Return (x, y) of the center of cell containing provided text 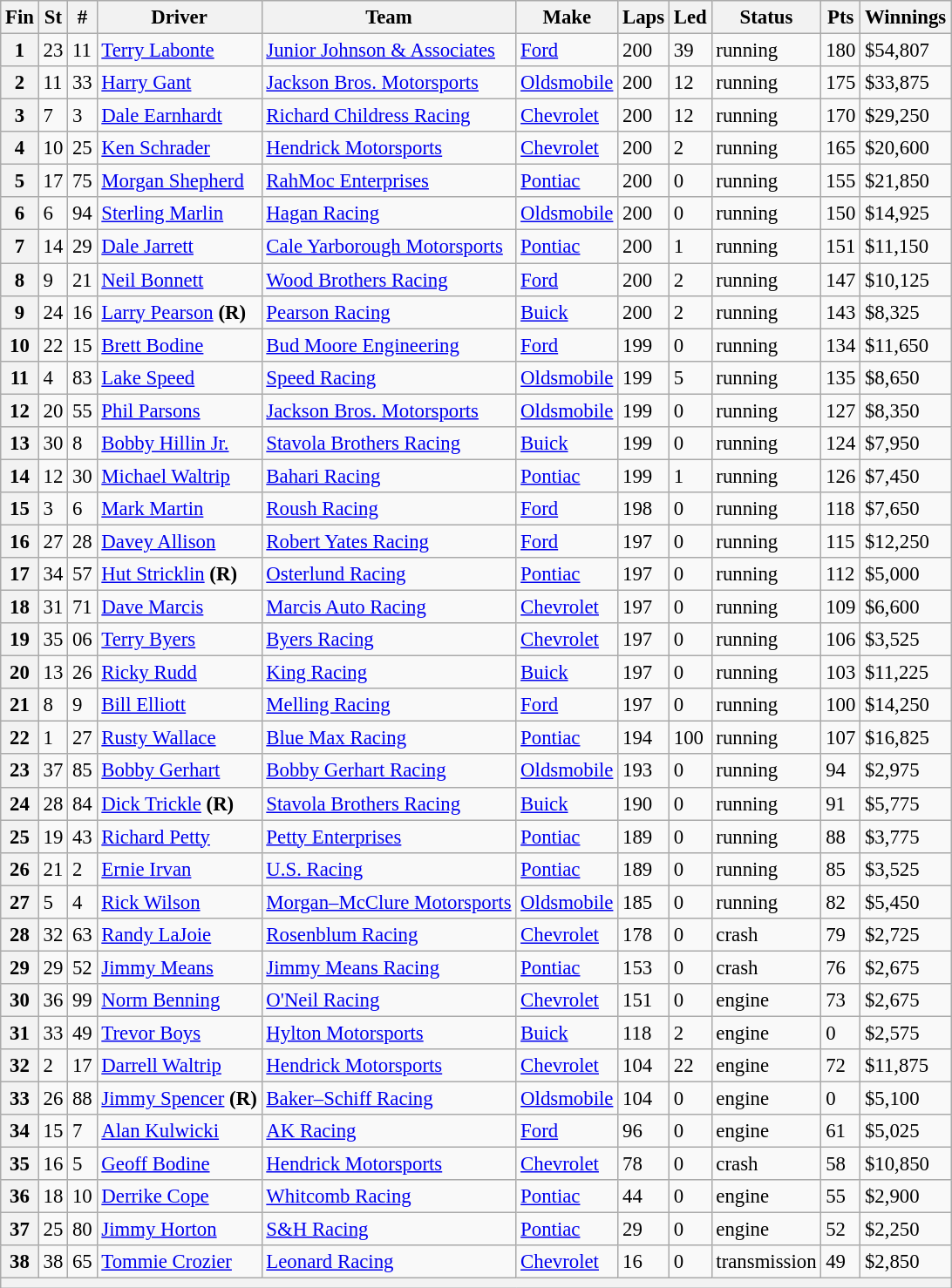
Ken Schrader (180, 148)
Bahari Racing (389, 476)
147 (840, 280)
Terry Labonte (180, 51)
150 (840, 214)
Randy LaJoie (180, 935)
44 (643, 1196)
Wood Brothers Racing (389, 280)
Rosenblum Racing (389, 935)
$33,875 (906, 83)
Phil Parsons (180, 410)
76 (840, 967)
Ricky Rudd (180, 673)
Harry Gant (180, 83)
Hylton Motorsports (389, 1033)
S&H Racing (389, 1230)
$10,125 (906, 280)
Rick Wilson (180, 902)
Morgan–McClure Motorsports (389, 902)
43 (82, 837)
$7,950 (906, 444)
112 (840, 574)
$8,650 (906, 377)
Bobby Hillin Jr. (180, 444)
99 (82, 1000)
124 (840, 444)
82 (840, 902)
Osterlund Racing (389, 574)
155 (840, 181)
Bobby Gerhart (180, 771)
Bud Moore Engineering (389, 345)
$14,250 (906, 705)
63 (82, 935)
Leonard Racing (389, 1263)
Brett Bodine (180, 345)
06 (82, 640)
Melling Racing (389, 705)
Whitcomb Racing (389, 1196)
165 (840, 148)
Geoff Bodine (180, 1164)
Byers Racing (389, 640)
Terry Byers (180, 640)
$8,325 (906, 312)
$2,575 (906, 1033)
Norm Benning (180, 1000)
$20,600 (906, 148)
Driver (180, 17)
AK Racing (389, 1131)
Speed Racing (389, 377)
Laps (643, 17)
153 (643, 967)
Jimmy Spencer (R) (180, 1099)
Dale Earnhardt (180, 116)
80 (82, 1230)
$2,725 (906, 935)
198 (643, 509)
$5,100 (906, 1099)
$8,350 (906, 410)
$16,825 (906, 738)
Darrell Waltrip (180, 1066)
61 (840, 1131)
185 (643, 902)
143 (840, 312)
83 (82, 377)
$7,650 (906, 509)
$14,925 (906, 214)
193 (643, 771)
Tommie Crozier (180, 1263)
Richard Petty (180, 837)
Larry Pearson (R) (180, 312)
Make (567, 17)
$2,900 (906, 1196)
$2,975 (906, 771)
75 (82, 181)
126 (840, 476)
$3,775 (906, 837)
Ernie Irvan (180, 869)
103 (840, 673)
$11,225 (906, 673)
65 (82, 1263)
73 (840, 1000)
Pearson Racing (389, 312)
Winnings (906, 17)
72 (840, 1066)
$11,650 (906, 345)
$7,450 (906, 476)
Status (766, 17)
Sterling Marlin (180, 214)
$5,450 (906, 902)
107 (840, 738)
Dick Trickle (R) (180, 803)
Cale Yarborough Motorsports (389, 247)
180 (840, 51)
$5,775 (906, 803)
170 (840, 116)
Robert Yates Racing (389, 541)
Junior Johnson & Associates (389, 51)
79 (840, 935)
58 (840, 1164)
194 (643, 738)
O'Neil Racing (389, 1000)
Dale Jarrett (180, 247)
Richard Childress Racing (389, 116)
Marcis Auto Racing (389, 607)
$6,600 (906, 607)
Morgan Shepherd (180, 181)
190 (643, 803)
Dave Marcis (180, 607)
175 (840, 83)
$11,150 (906, 247)
39 (690, 51)
127 (840, 410)
Fin (20, 17)
178 (643, 935)
Jimmy Means Racing (389, 967)
Alan Kulwicki (180, 1131)
71 (82, 607)
Led (690, 17)
Hut Stricklin (R) (180, 574)
$5,025 (906, 1131)
Neil Bonnett (180, 280)
U.S. Racing (389, 869)
91 (840, 803)
Trevor Boys (180, 1033)
78 (643, 1164)
109 (840, 607)
84 (82, 803)
St (52, 17)
Jimmy Horton (180, 1230)
135 (840, 377)
Lake Speed (180, 377)
Hagan Racing (389, 214)
Davey Allison (180, 541)
Blue Max Racing (389, 738)
Roush Racing (389, 509)
Pts (840, 17)
134 (840, 345)
$29,250 (906, 116)
Michael Waltrip (180, 476)
106 (840, 640)
Derrike Cope (180, 1196)
57 (82, 574)
Bobby Gerhart Racing (389, 771)
Mark Martin (180, 509)
transmission (766, 1263)
Petty Enterprises (389, 837)
$12,250 (906, 541)
$10,850 (906, 1164)
Jimmy Means (180, 967)
$5,000 (906, 574)
Team (389, 17)
Baker–Schiff Racing (389, 1099)
115 (840, 541)
Rusty Wallace (180, 738)
96 (643, 1131)
$2,250 (906, 1230)
RahMoc Enterprises (389, 181)
$11,875 (906, 1066)
# (82, 17)
$21,850 (906, 181)
$2,850 (906, 1263)
$54,807 (906, 51)
King Racing (389, 673)
Bill Elliott (180, 705)
